Identify which cell holds the provided text, then report its [X, Y] central coordinate. 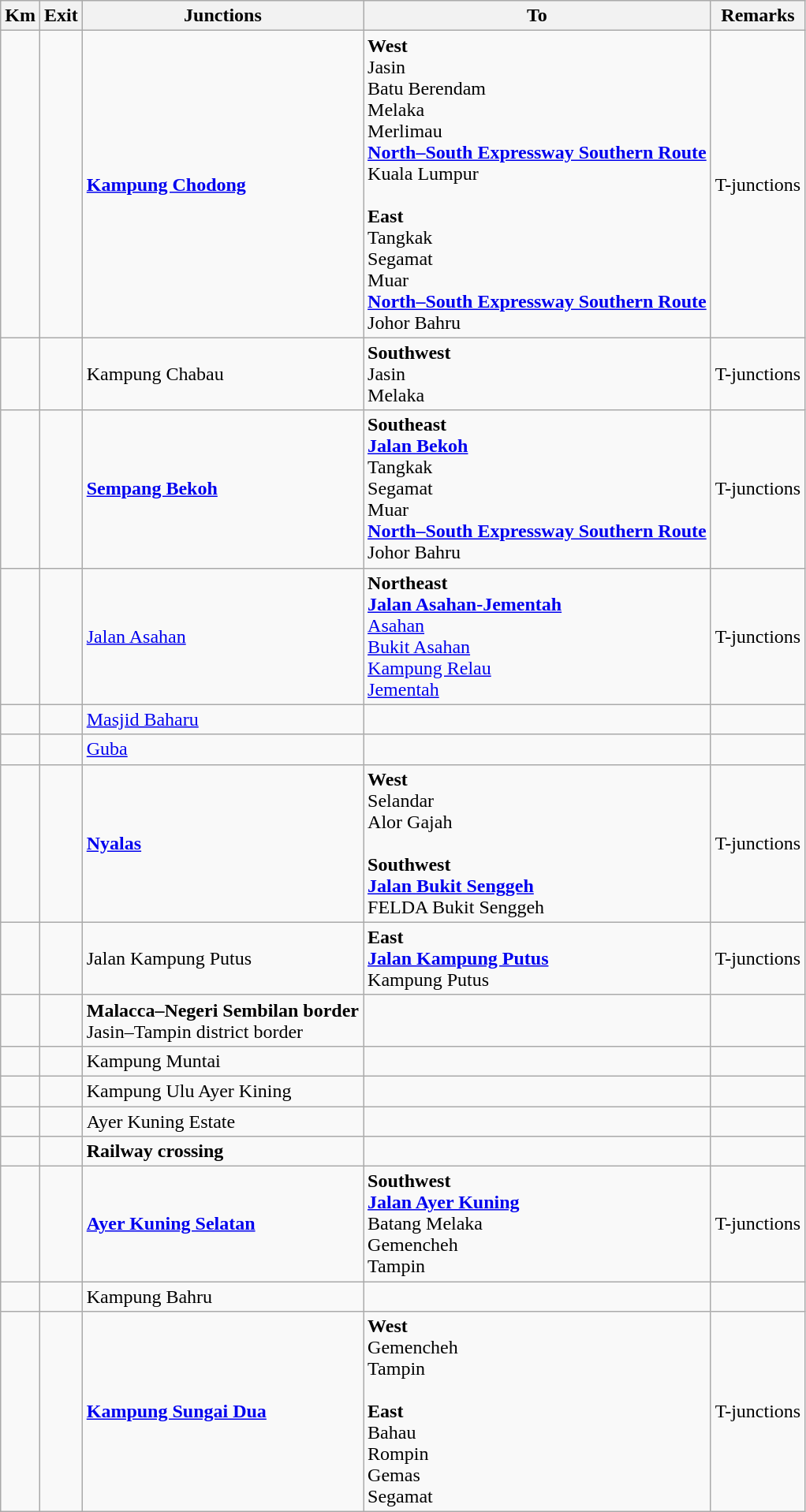
Kampung Muntai [222, 1061]
Railway crossing [222, 1152]
Kampung Bahru [222, 1297]
Malacca–Negeri Sembilan borderJasin–Tampin district border [222, 1021]
To [538, 16]
Kampung Ulu Ayer Kining [222, 1091]
Exit [61, 16]
Masjid Baharu [222, 719]
WestGemenchehTampinEastBahauRompinGemasSegamat [538, 1412]
East Jalan Kampung PutusKampung Putus [538, 958]
Nyalas [222, 843]
Kampung Chabau [222, 374]
Kampung Sungai Dua [222, 1412]
Southeast Jalan BekohTangkakSegamatMuar North–South Expressway Southern RouteJohor Bahru [538, 489]
Guba [222, 749]
Jalan Asahan [222, 636]
Ayer Kuning Estate [222, 1121]
Junctions [222, 16]
Kampung Chodong [222, 185]
Remarks [758, 16]
Sempang Bekoh [222, 489]
Jalan Kampung Putus [222, 958]
Ayer Kuning Selatan [222, 1224]
WestSelandarAlor GajahSouthwest Jalan Bukit SenggehFELDA Bukit Senggeh [538, 843]
Northeast Jalan Asahan-Jementah Asahan Bukit Asahan Kampung Relau Jementah [538, 636]
Km [21, 16]
Southwest Jalan Ayer KuningBatang MelakaGemenchehTampin [538, 1224]
SouthwestJasinMelaka [538, 374]
